Search for the cell housing the specified text and yield its [x, y] center coordinate. 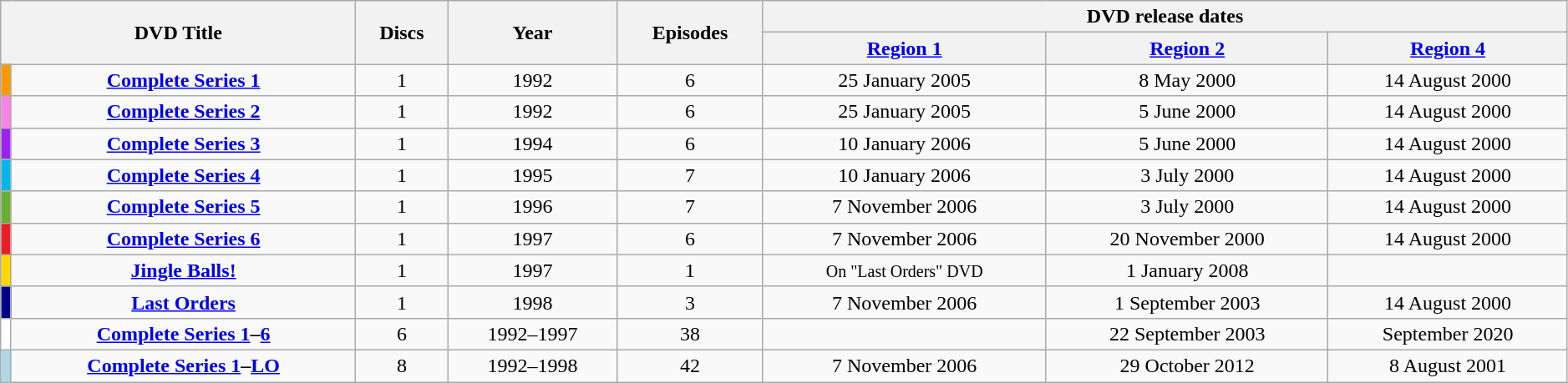
Complete Series 4 [184, 175]
Complete Series 6 [184, 239]
DVD release dates [1165, 17]
DVD Title [179, 33]
22 September 2003 [1186, 334]
Last Orders [184, 302]
1995 [533, 175]
Complete Series 2 [184, 112]
Complete Series 1–LO [184, 365]
1992–1998 [533, 365]
3 [690, 302]
29 October 2012 [1186, 365]
1996 [533, 207]
Complete Series 1–6 [184, 334]
8 August 2001 [1448, 365]
Jingle Balls! [184, 270]
Complete Series 1 [184, 80]
1 January 2008 [1186, 270]
38 [690, 334]
Region 2 [1186, 48]
September 2020 [1448, 334]
1994 [533, 144]
Year [533, 33]
Discs [402, 33]
Region 4 [1448, 48]
Episodes [690, 33]
1 September 2003 [1186, 302]
Region 1 [905, 48]
20 November 2000 [1186, 239]
1998 [533, 302]
Complete Series 3 [184, 144]
1992–1997 [533, 334]
42 [690, 365]
8 [402, 365]
On "Last Orders" DVD [905, 270]
Complete Series 5 [184, 207]
8 May 2000 [1186, 80]
